Determine the (X, Y) coordinate at the center of the cell enclosing the given text.  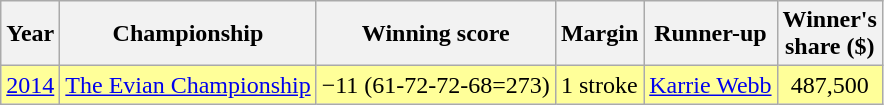
487,500 (830, 85)
2014 (30, 85)
Year (30, 34)
1 stroke (599, 85)
Margin (599, 34)
Winner'sshare ($) (830, 34)
Championship (188, 34)
The Evian Championship (188, 85)
Karrie Webb (710, 85)
Runner-up (710, 34)
Winning score (436, 34)
−11 (61-72-72-68=273) (436, 85)
